Return the (X, Y) coordinate for the center point of the cell that contains the specified text.  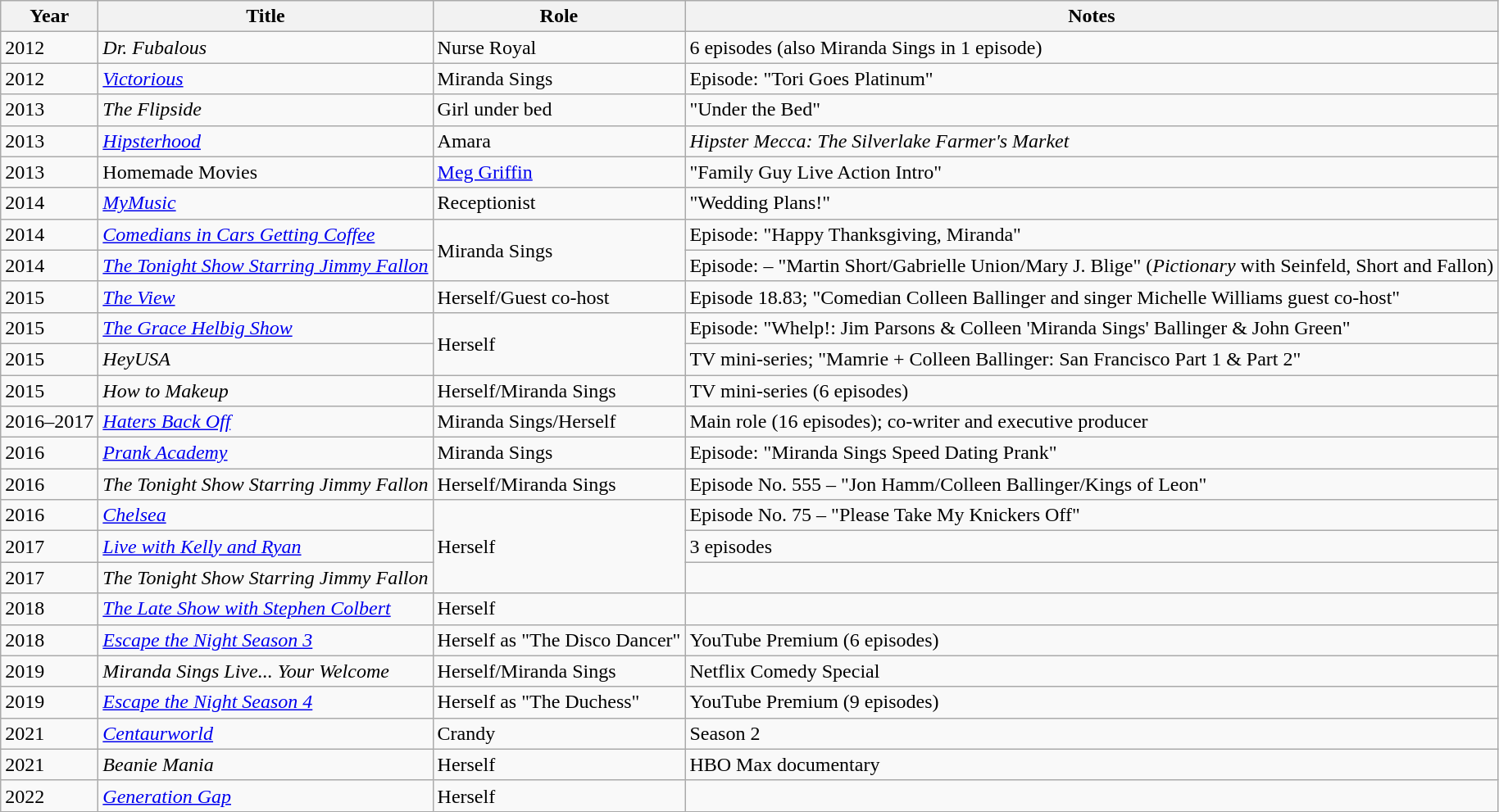
Episode: – "Martin Short/Gabrielle Union/Mary J. Blige" (Pictionary with Seinfeld, Short and Fallon) (1092, 265)
Escape the Night Season 4 (266, 702)
Notes (1092, 16)
HBO Max documentary (1092, 764)
Girl under bed (559, 110)
Herself/Guest co-host (559, 297)
Prank Academy (266, 453)
Beanie Mania (266, 764)
Miranda Sings Live... Your Welcome (266, 671)
Netflix Comedy Special (1092, 671)
Episode: "Miranda Sings Speed Dating Prank" (1092, 453)
"Under the Bed" (1092, 110)
Centaurworld (266, 733)
Generation Gap (266, 796)
Episode: "Tori Goes Platinum" (1092, 79)
6 episodes (also Miranda Sings in 1 episode) (1092, 48)
Episode No. 75 – "Please Take My Knickers Off" (1092, 515)
Title (266, 16)
Hipster Mecca: The Silverlake Farmer's Market (1092, 141)
Escape the Night Season 3 (266, 640)
"Family Guy Live Action Intro" (1092, 172)
The Flipside (266, 110)
Live with Kelly and Ryan (266, 547)
Receptionist (559, 203)
Episode 18.83; "Comedian Colleen Ballinger and singer Michelle Williams guest co-host" (1092, 297)
How to Makeup (266, 391)
HeyUSA (266, 359)
The View (266, 297)
Hipsterhood (266, 141)
TV mini-series; "Mamrie + Colleen Ballinger: San Francisco Part 1 & Part 2" (1092, 359)
Season 2 (1092, 733)
Role (559, 16)
2016–2017 (49, 422)
Chelsea (266, 515)
Dr. Fubalous (266, 48)
Amara (559, 141)
The Grace Helbig Show (266, 328)
Meg Griffin (559, 172)
YouTube Premium (9 episodes) (1092, 702)
Nurse Royal (559, 48)
Comedians in Cars Getting Coffee (266, 234)
Victorious (266, 79)
YouTube Premium (6 episodes) (1092, 640)
MyMusic (266, 203)
Year (49, 16)
Episode No. 555 – "Jon Hamm/Colleen Ballinger/Kings of Leon" (1092, 484)
Homemade Movies (266, 172)
The Late Show with Stephen Colbert (266, 609)
Herself as "The Duchess" (559, 702)
Crandy (559, 733)
Episode: "Whelp!: Jim Parsons & Colleen 'Miranda Sings' Ballinger & John Green" (1092, 328)
Episode: "Happy Thanksgiving, Miranda" (1092, 234)
"Wedding Plans!" (1092, 203)
TV mini-series (6 episodes) (1092, 391)
Miranda Sings/Herself (559, 422)
2022 (49, 796)
Haters Back Off (266, 422)
3 episodes (1092, 547)
Herself as "The Disco Dancer" (559, 640)
Main role (16 episodes); co-writer and executive producer (1092, 422)
